Provide the [X, Y] coordinate of the cell's center where the given text is located.  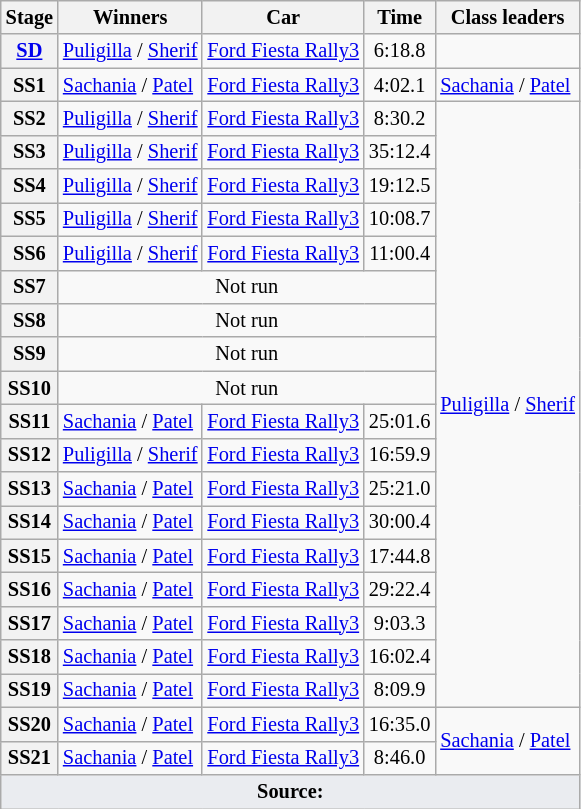
Source: [290, 791]
Winners [130, 17]
SS11 [30, 421]
SS21 [30, 758]
SS15 [30, 556]
SS16 [30, 589]
9:03.3 [400, 623]
SS3 [30, 152]
11:00.4 [400, 253]
16:02.4 [400, 657]
Car [282, 17]
Time [400, 17]
SS20 [30, 724]
10:08.7 [400, 219]
17:44.8 [400, 556]
SS10 [30, 388]
SS14 [30, 522]
SS2 [30, 118]
SS4 [30, 186]
35:12.4 [400, 152]
SS9 [30, 354]
16:59.9 [400, 455]
4:02.1 [400, 85]
8:46.0 [400, 758]
SS1 [30, 85]
SS5 [30, 219]
SS8 [30, 320]
29:22.4 [400, 589]
SS13 [30, 489]
SS7 [30, 287]
30:00.4 [400, 522]
25:21.0 [400, 489]
SS6 [30, 253]
Stage [30, 17]
6:18.8 [400, 51]
8:09.9 [400, 690]
SS12 [30, 455]
SD [30, 51]
Class leaders [507, 17]
SS17 [30, 623]
SS18 [30, 657]
16:35.0 [400, 724]
SS19 [30, 690]
25:01.6 [400, 421]
19:12.5 [400, 186]
8:30.2 [400, 118]
